Detect which cell encompasses the target text, then output its (X, Y) center coordinate. 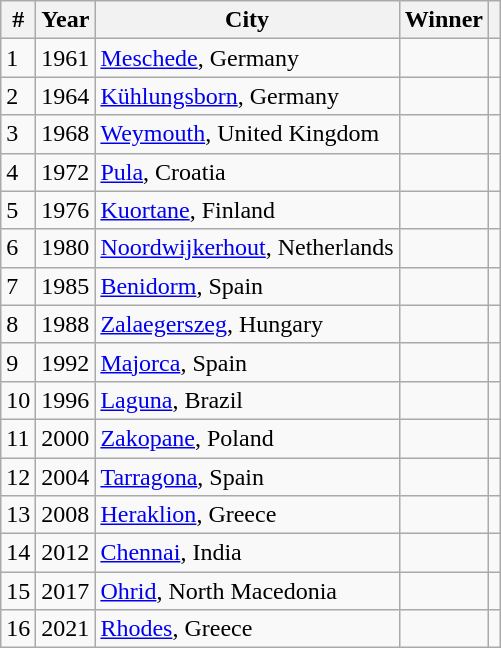
Kühlungsborn, Germany (247, 96)
2000 (66, 438)
Weymouth, United Kingdom (247, 134)
14 (18, 553)
1964 (66, 96)
1980 (66, 248)
3 (18, 134)
Pula, Croatia (247, 172)
Kuortane, Finland (247, 210)
2017 (66, 591)
Meschede, Germany (247, 58)
Majorca, Spain (247, 362)
1972 (66, 172)
Zalaegerszeg, Hungary (247, 324)
Ohrid, North Macedonia (247, 591)
City (247, 20)
4 (18, 172)
1988 (66, 324)
5 (18, 210)
Noordwijkerhout, Netherlands (247, 248)
Tarragona, Spain (247, 477)
15 (18, 591)
8 (18, 324)
16 (18, 629)
1996 (66, 400)
2012 (66, 553)
10 (18, 400)
Winner (444, 20)
Year (66, 20)
1968 (66, 134)
9 (18, 362)
2 (18, 96)
Zakopane, Poland (247, 438)
7 (18, 286)
2004 (66, 477)
12 (18, 477)
1985 (66, 286)
Benidorm, Spain (247, 286)
2021 (66, 629)
Laguna, Brazil (247, 400)
Chennai, India (247, 553)
13 (18, 515)
1992 (66, 362)
2008 (66, 515)
# (18, 20)
1 (18, 58)
6 (18, 248)
1961 (66, 58)
Rhodes, Greece (247, 629)
1976 (66, 210)
Heraklion, Greece (247, 515)
11 (18, 438)
